Determine the [x, y] coordinate at the center of the cell enclosing the given text.  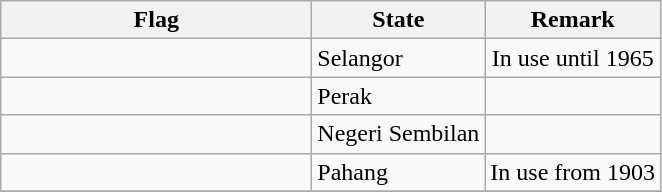
Negeri Sembilan [398, 134]
Perak [398, 96]
Flag [156, 20]
Pahang [398, 172]
State [398, 20]
Selangor [398, 58]
In use until 1965 [573, 58]
In use from 1903 [573, 172]
Remark [573, 20]
